Detect which cell encompasses the target text, then output its (X, Y) center coordinate. 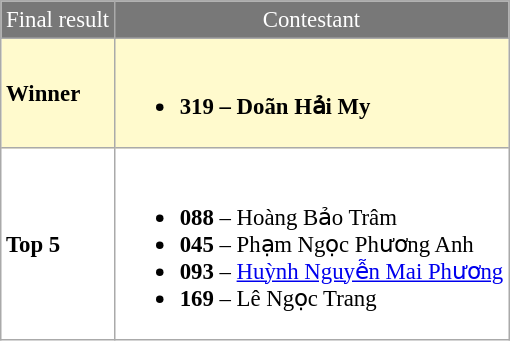
088 – Hoàng Bảo Trâm045 – Phạm Ngọc Phương Anh093 – Huỳnh Nguyễn Mai Phương169 – Lê Ngọc Trang (311, 244)
Final result (58, 20)
Winner (58, 93)
Contestant (311, 20)
319 – Doãn Hải My (311, 93)
Top 5 (58, 244)
